Locate the cell with the specified text and output its [x, y] center coordinate. 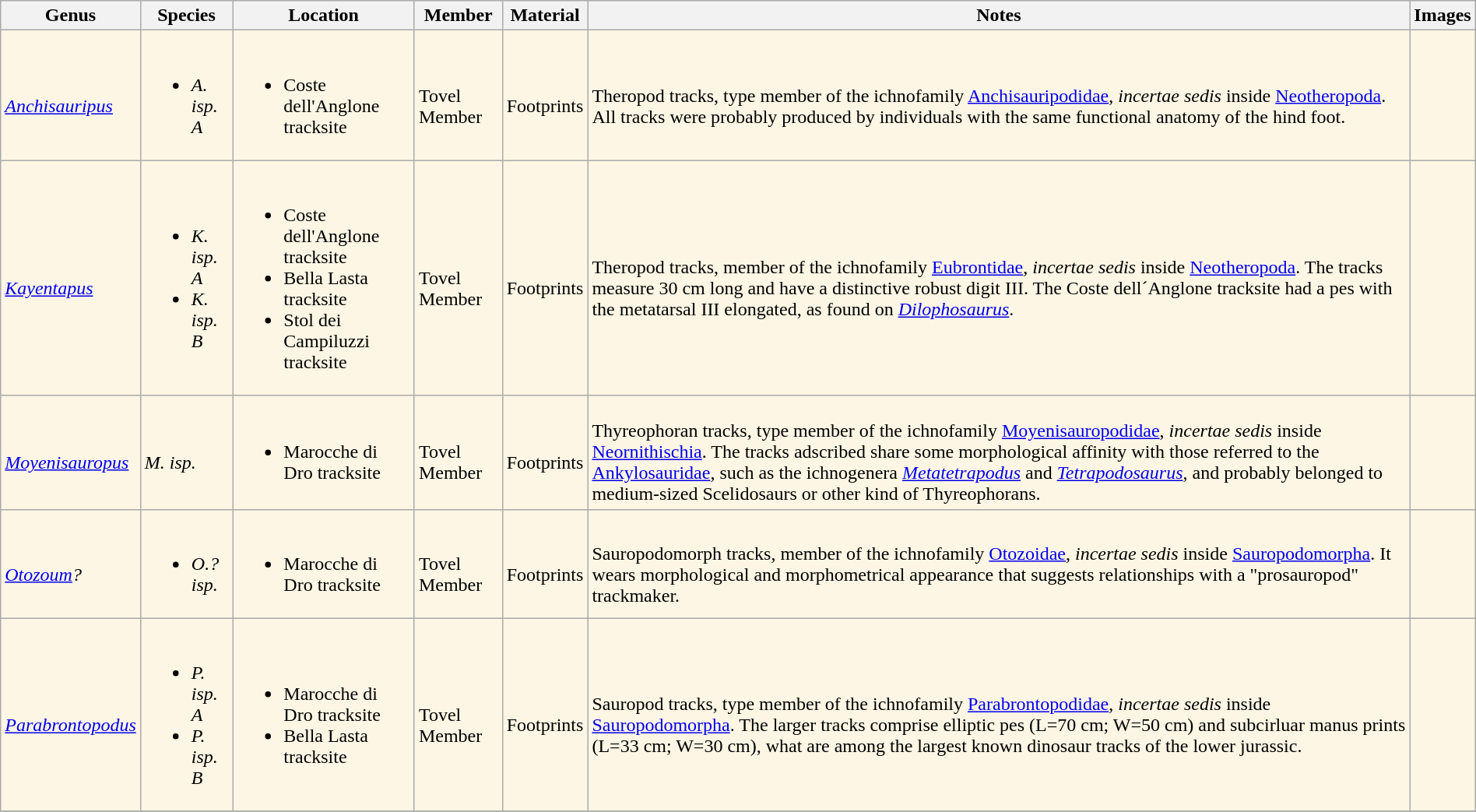
M. isp. [186, 452]
Images [1443, 16]
Species [186, 16]
Genus [71, 16]
Marocche di Dro tracksiteBella Lasta tracksite [324, 715]
O.? isp. [186, 564]
Coste dell'Anglone tracksite [324, 95]
Member [458, 16]
Coste dell'Anglone tracksiteBella Lasta tracksiteStol dei Campiluzzi tracksite [324, 278]
Kayentapus [71, 278]
Moyenisauropus [71, 452]
Anchisauripus [71, 95]
P. isp. AP. isp. B [186, 715]
Material [545, 16]
Otozoum? [71, 564]
Parabrontopodus [71, 715]
Location [324, 16]
Notes [999, 16]
A. isp. A [186, 95]
K. isp. AK. isp. B [186, 278]
